Return [X, Y] of the center of cell containing provided text 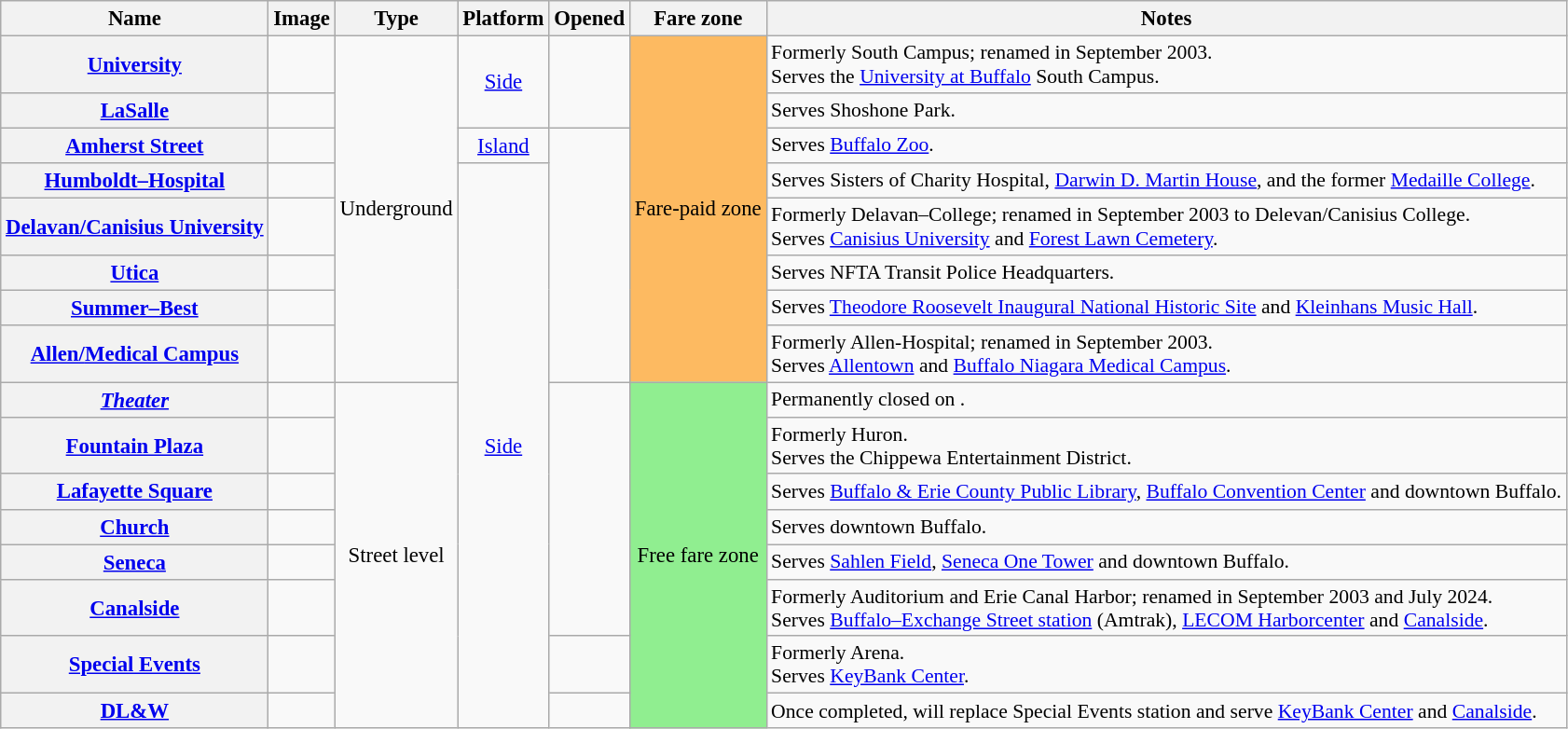
Amherst Street [134, 145]
Image [302, 19]
Humboldt–Hospital [134, 181]
Once completed, will replace Special Events station and serve KeyBank Center and Canalside. [1166, 711]
Notes [1166, 19]
Allen/Medical Campus [134, 354]
Theater [134, 400]
Serves Sisters of Charity Hospital, Darwin D. Martin House, and the former Medaille College. [1166, 181]
Lafayette Square [134, 492]
Fare zone [697, 19]
Utica [134, 273]
Type [396, 19]
Serves Buffalo Zoo. [1166, 145]
Special Events [134, 664]
Platform [503, 19]
LaSalle [134, 111]
Serves Shoshone Park. [1166, 111]
University [134, 65]
Serves NFTA Transit Police Headquarters. [1166, 273]
Permanently closed on . [1166, 400]
Summer–Best [134, 308]
Opened [589, 19]
DL&W [134, 711]
Underground [396, 209]
Delavan/Canisius University [134, 226]
Formerly Delavan–College; renamed in September 2003 to Delevan/Canisius College.Serves Canisius University and Forest Lawn Cemetery. [1166, 226]
Formerly Huron.Serves the Chippewa Entertainment District. [1166, 446]
Free fare zone [697, 556]
Serves Buffalo & Erie County Public Library, Buffalo Convention Center and downtown Buffalo. [1166, 492]
Fare-paid zone [697, 209]
Seneca [134, 562]
Church [134, 527]
Island [503, 145]
Serves Sahlen Field, Seneca One Tower and downtown Buffalo. [1166, 562]
Formerly Arena.Serves KeyBank Center. [1166, 664]
Serves Theodore Roosevelt Inaugural National Historic Site and Kleinhans Music Hall. [1166, 308]
Formerly Allen-Hospital; renamed in September 2003.Serves Allentown and Buffalo Niagara Medical Campus. [1166, 354]
Serves downtown Buffalo. [1166, 527]
Name [134, 19]
Street level [396, 556]
Canalside [134, 608]
Fountain Plaza [134, 446]
Formerly South Campus; renamed in September 2003.Serves the University at Buffalo South Campus. [1166, 65]
